Identify which cell holds the provided text, then report its [X, Y] central coordinate. 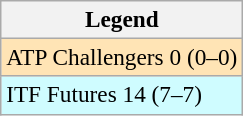
ATP Challengers 0 (0–0) [122, 57]
Legend [122, 19]
ITF Futures 14 (7–7) [122, 95]
